Find where the given text appears and provide that cell's center as [X, Y] coordinate. 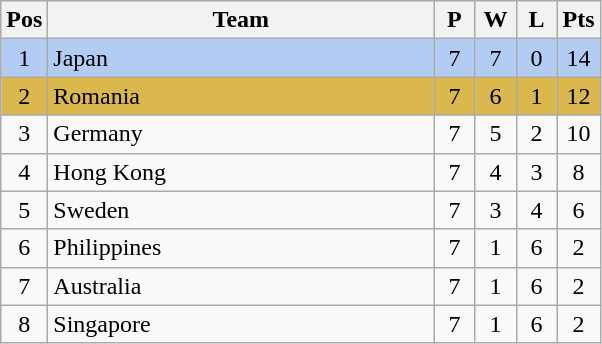
Hong Kong [241, 172]
12 [578, 96]
14 [578, 58]
Japan [241, 58]
L [536, 20]
W [496, 20]
Pts [578, 20]
Romania [241, 96]
Team [241, 20]
Australia [241, 286]
Sweden [241, 210]
0 [536, 58]
P [454, 20]
10 [578, 134]
Germany [241, 134]
Singapore [241, 324]
Pos [24, 20]
Philippines [241, 248]
